Search for the cell housing the specified text and yield its [X, Y] center coordinate. 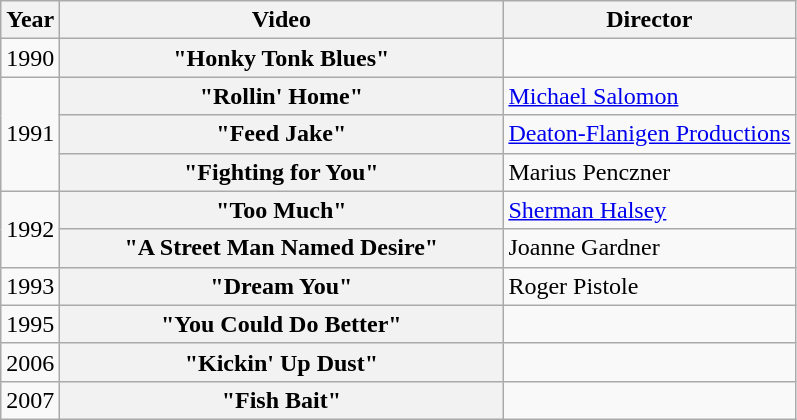
1990 [30, 58]
1991 [30, 134]
"You Could Do Better" [282, 324]
Marius Penczner [650, 172]
Roger Pistole [650, 286]
Joanne Gardner [650, 248]
"Fish Bait" [282, 400]
"Too Much" [282, 210]
Video [282, 20]
Sherman Halsey [650, 210]
2006 [30, 362]
"Feed Jake" [282, 134]
1992 [30, 229]
Director [650, 20]
1993 [30, 286]
"Kickin' Up Dust" [282, 362]
Deaton-Flanigen Productions [650, 134]
"Dream You" [282, 286]
2007 [30, 400]
Year [30, 20]
"Fighting for You" [282, 172]
"Rollin' Home" [282, 96]
"Honky Tonk Blues" [282, 58]
"A Street Man Named Desire" [282, 248]
1995 [30, 324]
Michael Salomon [650, 96]
